Locate the cell with the specified text and output its (x, y) center coordinate. 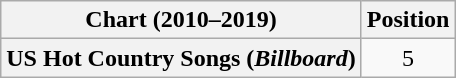
Chart (2010–2019) (181, 20)
US Hot Country Songs (Billboard) (181, 58)
Position (408, 20)
5 (408, 58)
